Detect which cell encompasses the target text, then output its [X, Y] center coordinate. 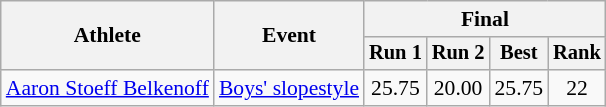
Run 1 [396, 54]
Aaron Stoeff Belkenoff [108, 88]
Athlete [108, 36]
Run 2 [458, 54]
Boys' slopestyle [289, 88]
22 [577, 88]
Final [485, 19]
Rank [577, 54]
20.00 [458, 88]
Event [289, 36]
Best [518, 54]
